Provide the [X, Y] coordinate of the cell's center where the given text is located.  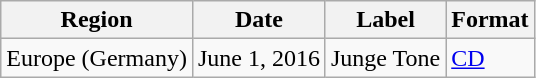
Europe (Germany) [97, 58]
June 1, 2016 [258, 58]
Date [258, 20]
Label [385, 20]
Format [490, 20]
Junge Tone [385, 58]
Region [97, 20]
CD [490, 58]
